Provide the (X, Y) coordinate of the cell's center where the given text is located.  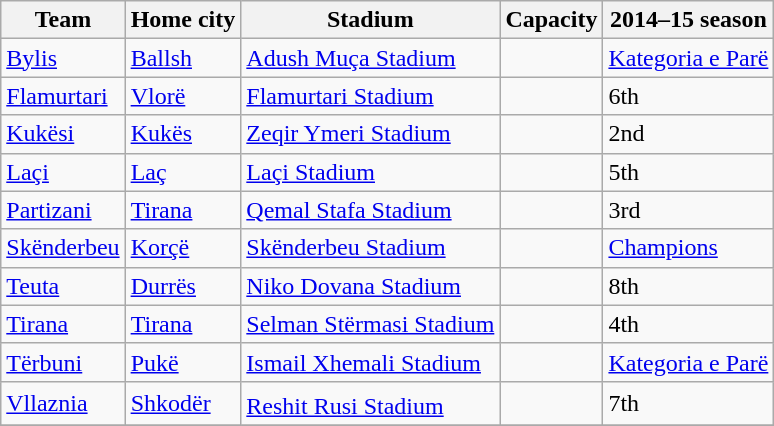
Ballsh (183, 58)
6th (688, 96)
Stadium (370, 20)
Capacity (552, 20)
Vllaznia (63, 404)
5th (688, 172)
8th (688, 286)
Zeqir Ymeri Stadium (370, 134)
Ismail Xhemali Stadium (370, 362)
Tërbuni (63, 362)
Shkodër (183, 404)
Korçë (183, 248)
4th (688, 324)
Kukësi (63, 134)
Skënderbeu (63, 248)
Laçi Stadium (370, 172)
Qemal Stafa Stadium (370, 210)
Skënderbeu Stadium (370, 248)
Teuta (63, 286)
2nd (688, 134)
Team (63, 20)
Pukë (183, 362)
Reshit Rusi Stadium (370, 404)
Bylis (63, 58)
Flamurtari (63, 96)
Partizani (63, 210)
Laç (183, 172)
3rd (688, 210)
2014–15 season (688, 20)
Selman Stërmasi Stadium (370, 324)
Kukës (183, 134)
Vlorë (183, 96)
Laçi (63, 172)
Home city (183, 20)
Adush Muça Stadium (370, 58)
Niko Dovana Stadium (370, 286)
Champions (688, 248)
Durrës (183, 286)
Flamurtari Stadium (370, 96)
7th (688, 404)
